Pinpoint the cell where the given text exists, returning its [x, y] midpoint coordinate. 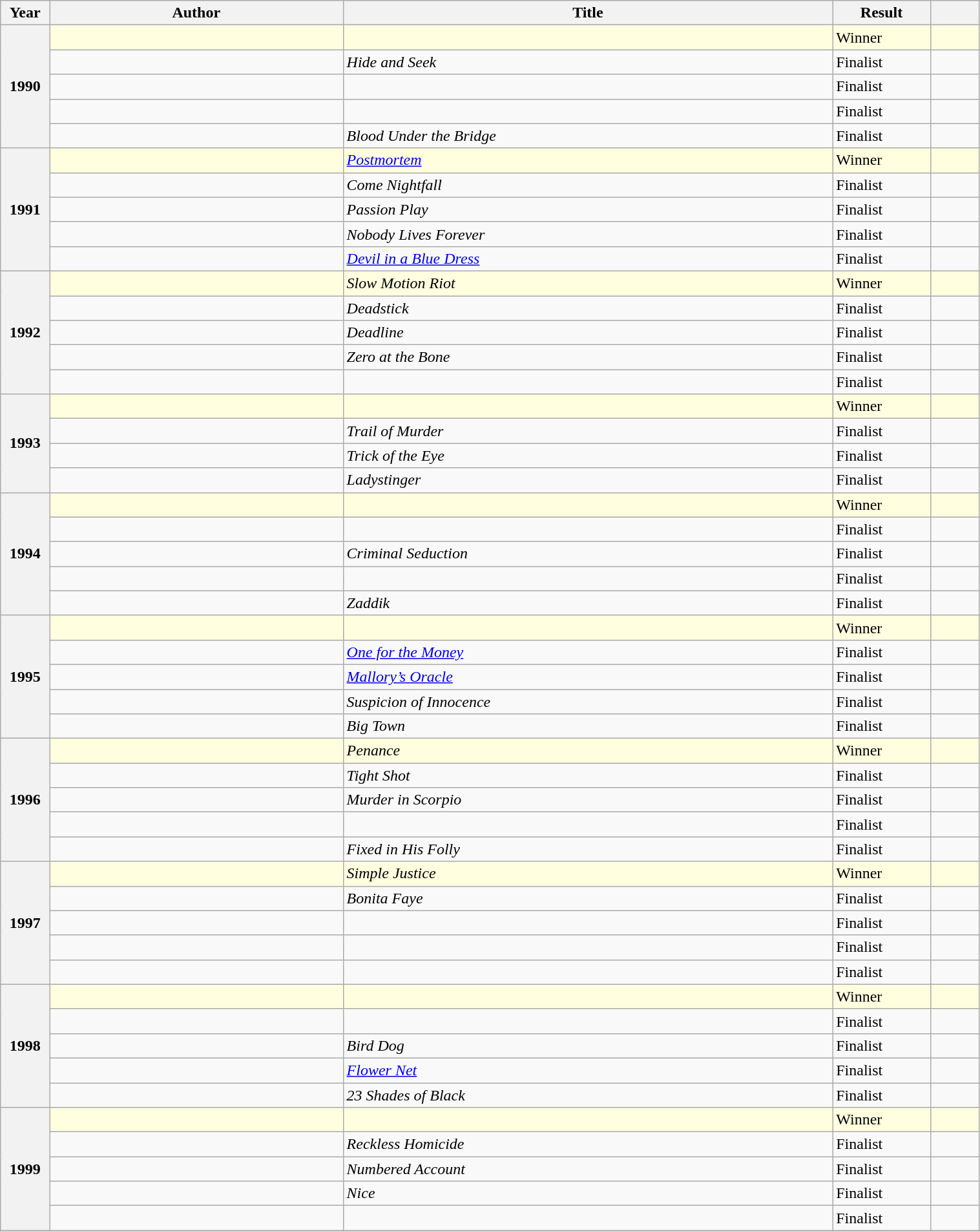
Nobody Lives Forever [588, 234]
Title [588, 13]
Reckless Homicide [588, 1144]
Mallory’s Oracle [588, 677]
1993 [25, 443]
Fixed in His Folly [588, 849]
1997 [25, 923]
1994 [25, 554]
1992 [25, 332]
Trail of Murder [588, 431]
Postmortem [588, 160]
Year [25, 13]
Bird Dog [588, 1046]
Flower Net [588, 1070]
1995 [25, 677]
Nice [588, 1194]
Come Nightfall [588, 185]
1990 [25, 87]
Suspicion of Innocence [588, 701]
Penance [588, 751]
1999 [25, 1169]
Tight Shot [588, 775]
Author [196, 13]
23 Shades of Black [588, 1095]
Zaddik [588, 603]
Big Town [588, 726]
Devil in a Blue Dress [588, 258]
1991 [25, 209]
Criminal Seduction [588, 554]
Murder in Scorpio [588, 800]
Hide and Seek [588, 62]
Blood Under the Bridge [588, 136]
Trick of the Eye [588, 456]
Simple Justice [588, 874]
Result [882, 13]
Deadstick [588, 308]
1996 [25, 800]
Numbered Account [588, 1169]
Ladystinger [588, 480]
1998 [25, 1046]
One for the Money [588, 652]
Bonita Faye [588, 898]
Deadline [588, 333]
Passion Play [588, 209]
Slow Motion Riot [588, 283]
Zero at the Bone [588, 357]
